Capture the cell that displays the provided text and extract its [X, Y] central coordinate. 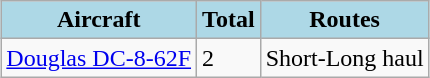
Douglas DC-8-62F [99, 58]
Routes [344, 20]
Short-Long haul [344, 58]
Total [229, 20]
Aircraft [99, 20]
2 [229, 58]
